Capture the cell that displays the provided text and extract its [x, y] central coordinate. 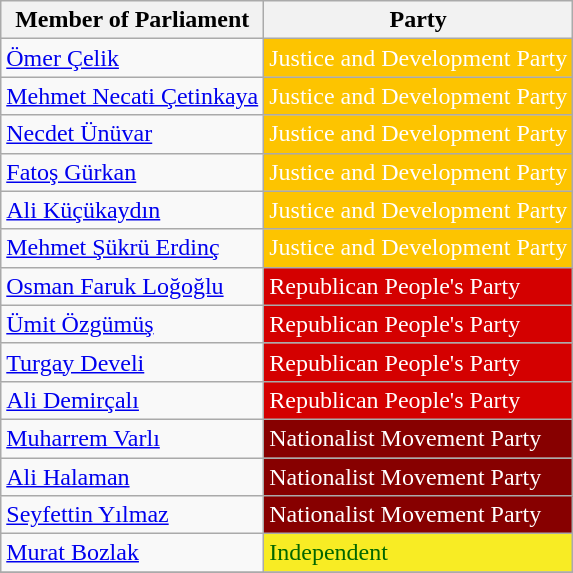
Party [418, 20]
Mehmet Necati Çetinkaya [132, 96]
Necdet Ünüvar [132, 134]
Ali Halaman [132, 477]
Ali Demirçalı [132, 400]
Murat Bozlak [132, 553]
Ömer Çelik [132, 58]
Ali Küçükaydın [132, 210]
Turgay Develi [132, 362]
Member of Parliament [132, 20]
Mehmet Şükrü Erdinç [132, 248]
Muharrem Varlı [132, 438]
Fatoş Gürkan [132, 172]
Osman Faruk Loğoğlu [132, 286]
Ümit Özgümüş [132, 324]
Seyfettin Yılmaz [132, 515]
Independent [418, 553]
